Scan for the cell matching the given text and deliver its [X, Y] coordinate at center. 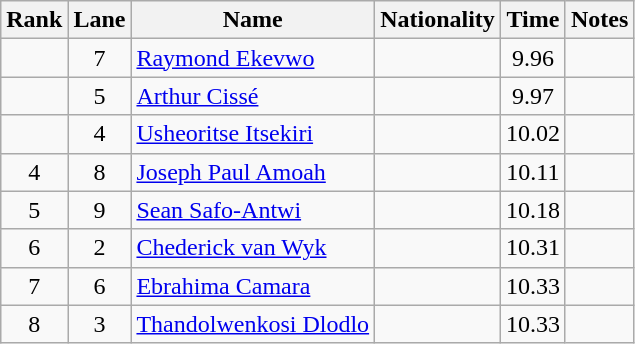
Time [532, 20]
Usheoritse Itsekiri [253, 134]
10.02 [532, 134]
2 [100, 248]
10.11 [532, 172]
9 [100, 210]
Raymond Ekevwo [253, 58]
Joseph Paul Amoah [253, 172]
3 [100, 324]
Nationality [438, 20]
Name [253, 20]
Ebrahima Camara [253, 286]
Chederick van Wyk [253, 248]
10.31 [532, 248]
Arthur Cissé [253, 96]
Sean Safo-Antwi [253, 210]
Rank [34, 20]
Lane [100, 20]
9.96 [532, 58]
Notes [599, 20]
9.97 [532, 96]
10.18 [532, 210]
Thandolwenkosi Dlodlo [253, 324]
